Capture the cell that displays the provided text and extract its (X, Y) central coordinate. 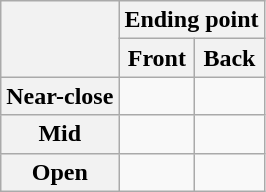
Ending point (192, 20)
Back (230, 58)
Near-close (60, 96)
Mid (60, 134)
Open (60, 172)
Front (157, 58)
